Identify which cell holds the provided text, then report its (x, y) central coordinate. 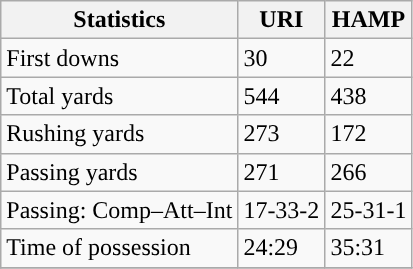
30 (282, 58)
25-31-1 (368, 210)
URI (282, 20)
544 (282, 96)
Passing yards (120, 172)
22 (368, 58)
172 (368, 134)
Statistics (120, 20)
438 (368, 96)
First downs (120, 58)
17-33-2 (282, 210)
273 (282, 134)
Passing: Comp–Att–Int (120, 210)
Rushing yards (120, 134)
HAMP (368, 20)
Total yards (120, 96)
Time of possession (120, 248)
35:31 (368, 248)
271 (282, 172)
24:29 (282, 248)
266 (368, 172)
